Detect which cell encompasses the target text, then output its [x, y] center coordinate. 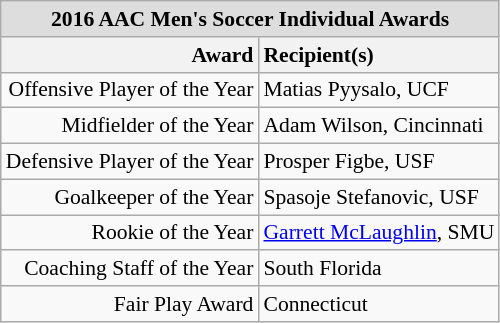
Recipient(s) [378, 55]
Rookie of the Year [130, 233]
Fair Play Award [130, 304]
Adam Wilson, Cincinnati [378, 126]
Offensive Player of the Year [130, 90]
Prosper Figbe, USF [378, 162]
Spasoje Stefanovic, USF [378, 197]
Connecticut [378, 304]
Goalkeeper of the Year [130, 197]
Coaching Staff of the Year [130, 269]
Award [130, 55]
Midfielder of the Year [130, 126]
Matias Pyysalo, UCF [378, 90]
Defensive Player of the Year [130, 162]
South Florida [378, 269]
2016 AAC Men's Soccer Individual Awards [250, 19]
Garrett McLaughlin, SMU [378, 233]
